Pinpoint the cell where the given text exists, returning its [x, y] midpoint coordinate. 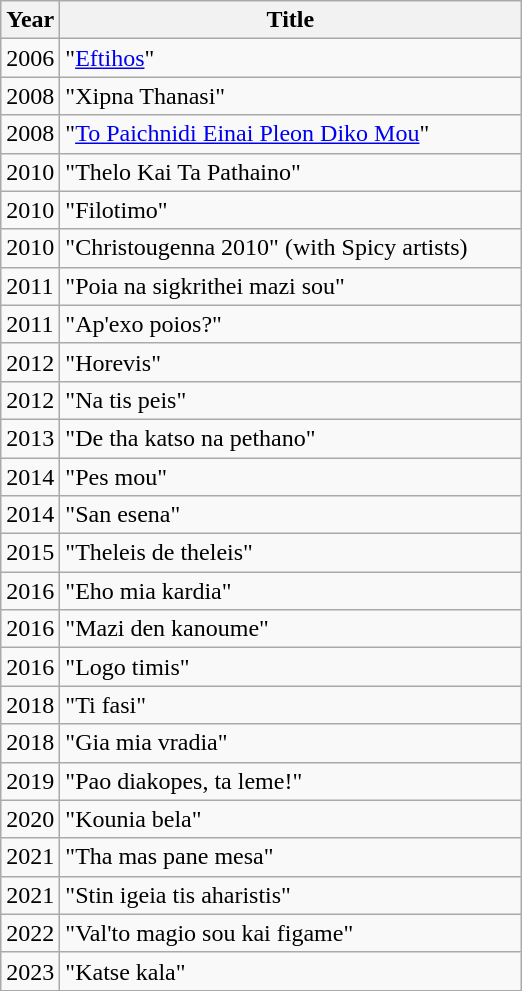
"Thelo Kai Ta Pathaino" [290, 172]
"To Paichnidi Einai Pleon Diko Mou" [290, 134]
"San esena" [290, 515]
2023 [30, 971]
"Ap'exo poios?" [290, 324]
"Theleis de theleis" [290, 553]
"Eho mia kardia" [290, 591]
"Eftihos" [290, 58]
"Katse kala" [290, 971]
2006 [30, 58]
"Na tis peis" [290, 400]
"Stin igeia tis aharistis" [290, 895]
"Xipna Thanasi" [290, 96]
2019 [30, 781]
"Kounia bela" [290, 819]
2013 [30, 438]
"Tha mas pane mesa" [290, 857]
"De tha katso na pethano" [290, 438]
"Val'to magio sou kai figame" [290, 933]
"Pes mou" [290, 477]
"Gia mia vradia" [290, 743]
"Christougenna 2010" (with Spicy artists) [290, 248]
2015 [30, 553]
2022 [30, 933]
"Pao diakopes, ta leme!" [290, 781]
"Poia na sigkrithei mazi sou" [290, 286]
"Mazi den kanoume" [290, 629]
2020 [30, 819]
"Horevis" [290, 362]
Title [290, 20]
Year [30, 20]
"Filotimo" [290, 210]
"Ti fasi" [290, 705]
"Logo timis" [290, 667]
